Find where the given text appears and provide that cell's center as [x, y] coordinate. 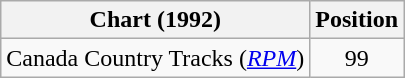
Chart (1992) [156, 20]
Canada Country Tracks (RPM) [156, 58]
Position [357, 20]
99 [357, 58]
